Determine the (x, y) coordinate at the center of the cell enclosing the given text.  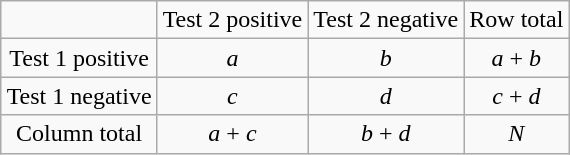
c (232, 96)
b (386, 58)
N (516, 134)
c + d (516, 96)
Column total (79, 134)
Test 1 negative (79, 96)
a (232, 58)
a + b (516, 58)
d (386, 96)
Row total (516, 20)
Test 2 negative (386, 20)
Test 2 positive (232, 20)
a + c (232, 134)
b + d (386, 134)
Test 1 positive (79, 58)
